Locate the cell with the specified text and output its [x, y] center coordinate. 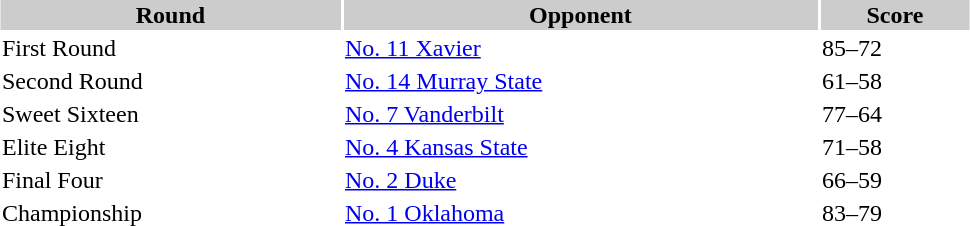
No. 11 Xavier [580, 48]
77–64 [894, 114]
61–58 [894, 81]
No. 2 Duke [580, 180]
No. 7 Vanderbilt [580, 114]
No. 4 Kansas State [580, 147]
Score [894, 15]
Final Four [170, 180]
Second Round [170, 81]
Sweet Sixteen [170, 114]
Round [170, 15]
Elite Eight [170, 147]
85–72 [894, 48]
71–58 [894, 147]
66–59 [894, 180]
No. 14 Murray State [580, 81]
First Round [170, 48]
Opponent [580, 15]
